Search for the cell housing the specified text and yield its [X, Y] center coordinate. 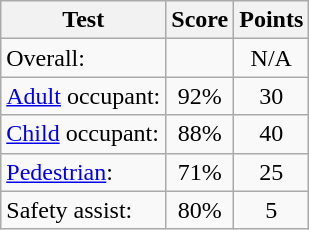
Safety assist: [84, 210]
Test [84, 20]
Points [272, 20]
88% [200, 134]
Adult occupant: [84, 96]
92% [200, 96]
N/A [272, 58]
Score [200, 20]
5 [272, 210]
30 [272, 96]
Overall: [84, 58]
80% [200, 210]
Child occupant: [84, 134]
71% [200, 172]
25 [272, 172]
Pedestrian: [84, 172]
40 [272, 134]
